Extract the (x, y) coordinate from the center of the cell holding the provided text.  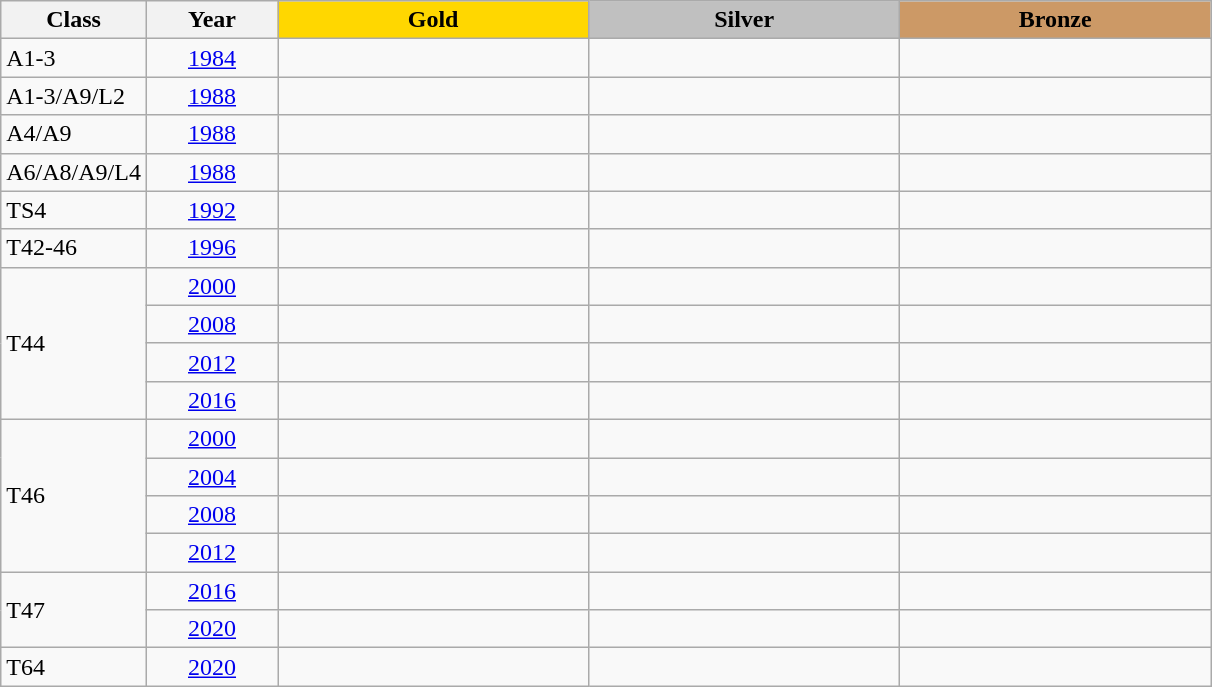
2004 (212, 477)
A6/A8/A9/L4 (74, 172)
Class (74, 20)
1992 (212, 210)
T44 (74, 343)
Bronze (1056, 20)
A1-3/A9/L2 (74, 96)
Year (212, 20)
A1-3 (74, 58)
TS4 (74, 210)
A4/A9 (74, 134)
Silver (744, 20)
T47 (74, 610)
T46 (74, 495)
1984 (212, 58)
Gold (434, 20)
T42-46 (74, 248)
T64 (74, 667)
1996 (212, 248)
